From the cell containing the given text, extract its center point as [X, Y] coordinate. 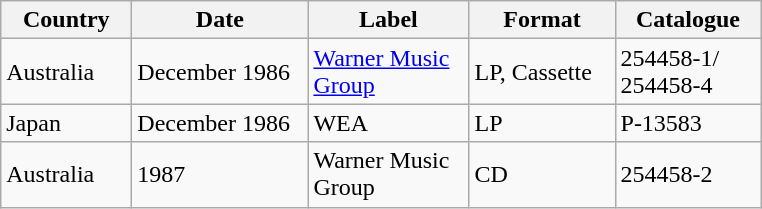
254458-1/ 254458-4 [688, 72]
1987 [220, 174]
CD [542, 174]
WEA [388, 123]
Catalogue [688, 20]
Japan [66, 123]
254458-2 [688, 174]
Format [542, 20]
LP [542, 123]
P-13583 [688, 123]
Country [66, 20]
LP, Cassette [542, 72]
Date [220, 20]
Label [388, 20]
